Identify which cell holds the provided text, then report its (x, y) central coordinate. 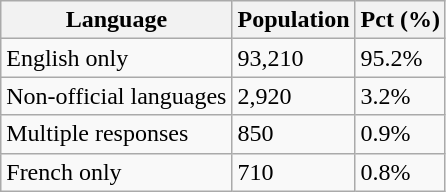
850 (294, 134)
Population (294, 20)
French only (116, 172)
Non-official languages (116, 96)
English only (116, 58)
95.2% (400, 58)
Language (116, 20)
Pct (%) (400, 20)
710 (294, 172)
2,920 (294, 96)
3.2% (400, 96)
0.9% (400, 134)
93,210 (294, 58)
Multiple responses (116, 134)
0.8% (400, 172)
